Locate the cell with the specified text and output its [X, Y] center coordinate. 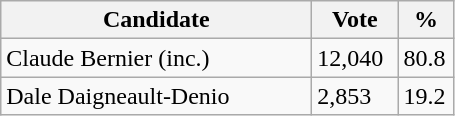
80.8 [426, 58]
Vote [355, 20]
19.2 [426, 96]
Dale Daigneault-Denio [156, 96]
Candidate [156, 20]
2,853 [355, 96]
12,040 [355, 58]
% [426, 20]
Claude Bernier (inc.) [156, 58]
